From the cell containing the given text, extract its center point as [x, y] coordinate. 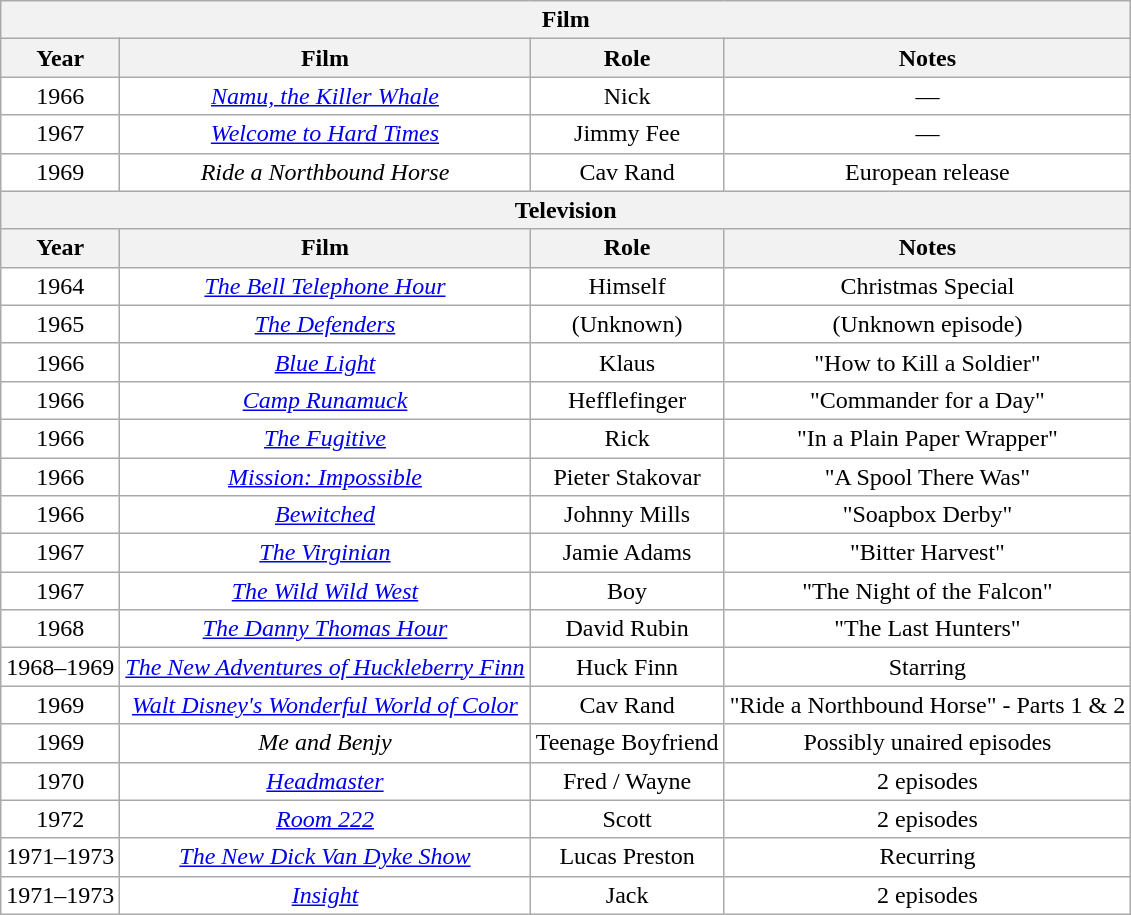
Nick [627, 96]
"A Spool There Was" [928, 477]
The Defenders [325, 324]
Jack [627, 895]
1968 [60, 629]
"Ride a Northbound Horse" - Parts 1 & 2 [928, 705]
Starring [928, 667]
The Fugitive [325, 438]
David Rubin [627, 629]
"Soapbox Derby" [928, 515]
Welcome to Hard Times [325, 134]
Christmas Special [928, 286]
The New Dick Van Dyke Show [325, 857]
Television [566, 210]
The Bell Telephone Hour [325, 286]
"Commander for a Day" [928, 400]
"In a Plain Paper Wrapper" [928, 438]
Klaus [627, 362]
"How to Kill a Soldier" [928, 362]
The Danny Thomas Hour [325, 629]
The Virginian [325, 553]
Boy [627, 591]
"The Night of the Falcon" [928, 591]
Johnny Mills [627, 515]
Headmaster [325, 781]
Jamie Adams [627, 553]
Fred / Wayne [627, 781]
Walt Disney's Wonderful World of Color [325, 705]
Scott [627, 819]
1965 [60, 324]
Lucas Preston [627, 857]
Hefflefinger [627, 400]
Rick [627, 438]
The Wild Wild West [325, 591]
1972 [60, 819]
Huck Finn [627, 667]
(Unknown episode) [928, 324]
Ride a Northbound Horse [325, 172]
Recurring [928, 857]
European release [928, 172]
1970 [60, 781]
Insight [325, 895]
Mission: Impossible [325, 477]
"The Last Hunters" [928, 629]
Room 222 [325, 819]
"Bitter Harvest" [928, 553]
Bewitched [325, 515]
Namu, the Killer Whale [325, 96]
Camp Runamuck [325, 400]
Possibly unaired episodes [928, 743]
1964 [60, 286]
Me and Benjy [325, 743]
(Unknown) [627, 324]
Blue Light [325, 362]
1968–1969 [60, 667]
The New Adventures of Huckleberry Finn [325, 667]
Jimmy Fee [627, 134]
Teenage Boyfriend [627, 743]
Pieter Stakovar [627, 477]
Himself [627, 286]
